Search for the cell housing the specified text and yield its [x, y] center coordinate. 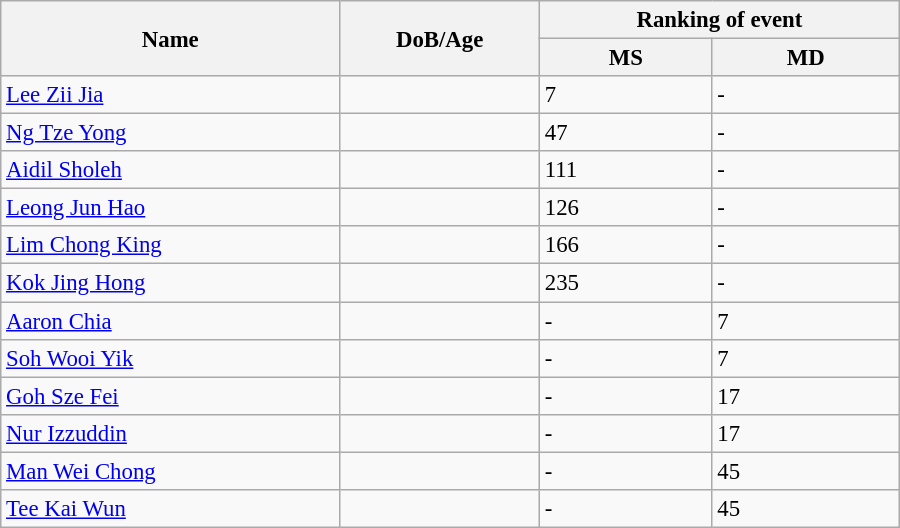
Goh Sze Fei [170, 396]
Leong Jun Hao [170, 208]
Lim Chong King [170, 245]
47 [626, 133]
Name [170, 38]
MD [806, 58]
MS [626, 58]
126 [626, 208]
Tee Kai Wun [170, 509]
Lee Zii Jia [170, 95]
111 [626, 170]
Ng Tze Yong [170, 133]
Man Wei Chong [170, 471]
Aaron Chia [170, 321]
Kok Jing Hong [170, 283]
235 [626, 283]
DoB/Age [440, 38]
Aidil Sholeh [170, 170]
Ranking of event [719, 20]
166 [626, 245]
Nur Izzuddin [170, 433]
Soh Wooi Yik [170, 358]
